Provide the (x, y) coordinate of the cell's center where the given text is located.  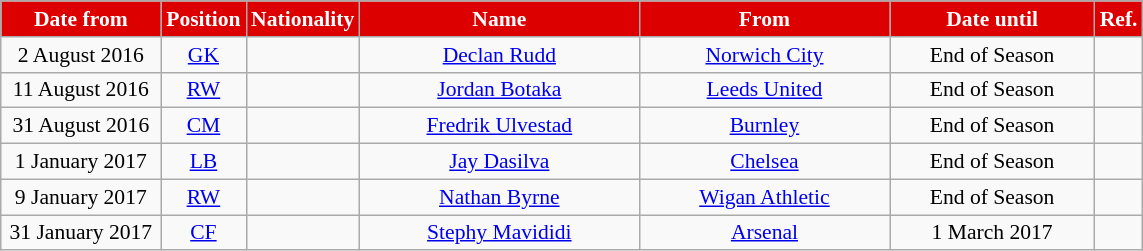
Jay Dasilva (499, 162)
9 January 2017 (81, 197)
31 January 2017 (81, 233)
From (764, 19)
Leeds United (764, 90)
Stephy Mavididi (499, 233)
GK (204, 55)
Arsenal (764, 233)
CM (204, 126)
Ref. (1119, 19)
Date from (81, 19)
Burnley (764, 126)
1 January 2017 (81, 162)
Jordan Botaka (499, 90)
Nationality (302, 19)
Name (499, 19)
Date until (992, 19)
31 August 2016 (81, 126)
Declan Rudd (499, 55)
1 March 2017 (992, 233)
Norwich City (764, 55)
Fredrik Ulvestad (499, 126)
LB (204, 162)
Nathan Byrne (499, 197)
Wigan Athletic (764, 197)
Chelsea (764, 162)
11 August 2016 (81, 90)
Position (204, 19)
CF (204, 233)
2 August 2016 (81, 55)
